Scan for the cell matching the given text and deliver its [X, Y] coordinate at center. 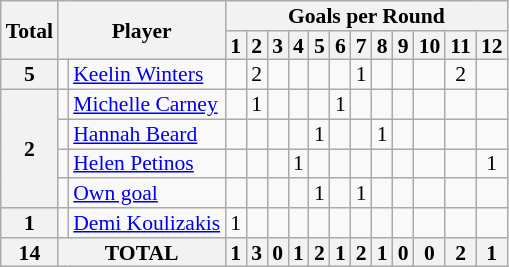
Demi Koulizakis [146, 223]
11 [460, 46]
4 [298, 46]
3 [278, 46]
9 [404, 46]
Own goal [146, 193]
Goals per Round [366, 16]
10 [430, 46]
12 [492, 46]
Hannah Beard [146, 134]
7 [362, 46]
Helen Petinos [146, 164]
Michelle Carney [146, 105]
8 [382, 46]
Keelin Winters [146, 75]
Total [30, 30]
6 [340, 46]
Player [142, 30]
